Find where the given text appears and provide that cell's center as (x, y) coordinate. 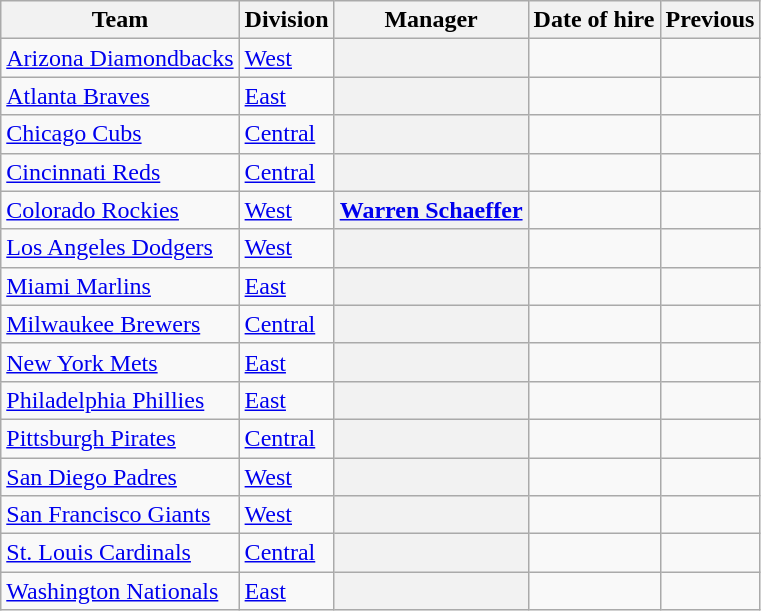
Pittsburgh Pirates (120, 438)
Division (286, 20)
Arizona Diamondbacks (120, 58)
New York Mets (120, 362)
St. Louis Cardinals (120, 553)
Philadelphia Phillies (120, 400)
San Francisco Giants (120, 515)
Date of hire (594, 20)
Washington Nationals (120, 591)
Chicago Cubs (120, 134)
Atlanta Braves (120, 96)
Previous (710, 20)
Los Angeles Dodgers (120, 248)
San Diego Padres (120, 477)
Warren Schaeffer (431, 210)
Manager (431, 20)
Colorado Rockies (120, 210)
Cincinnati Reds (120, 172)
Milwaukee Brewers (120, 324)
Team (120, 20)
Miami Marlins (120, 286)
